For the text-containing cell, return its midpoint in (X, Y) coordinate format. 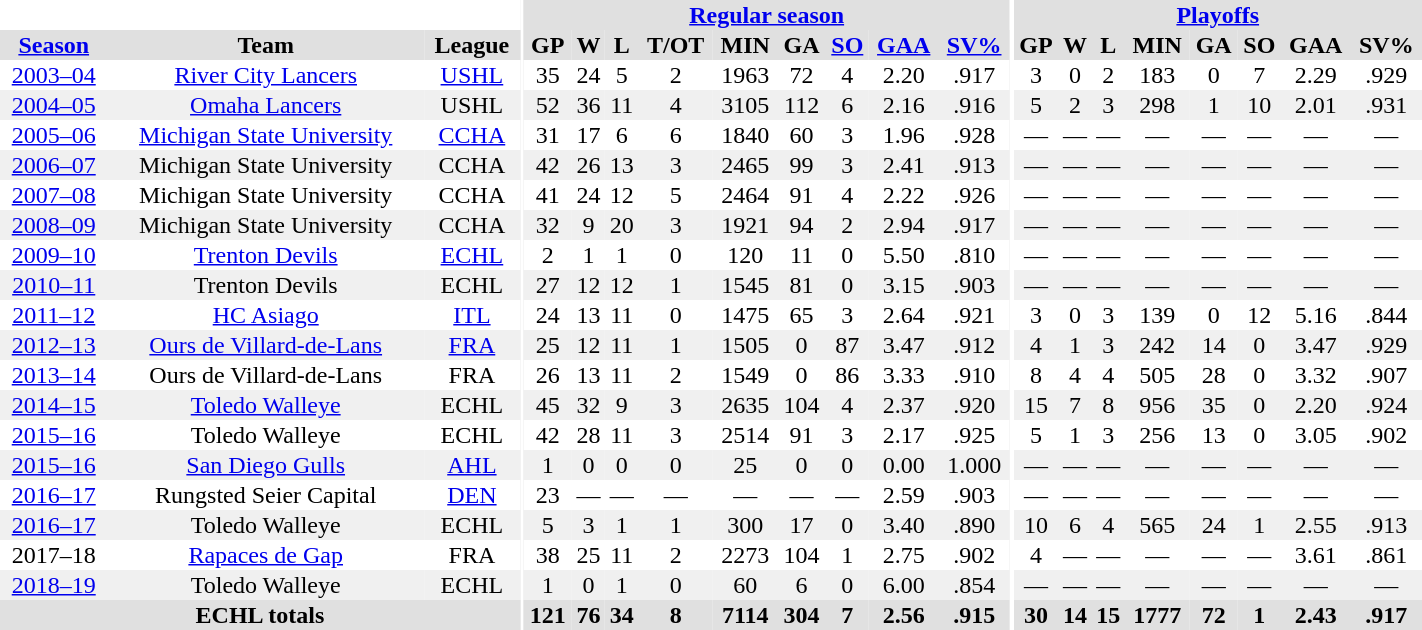
.920 (974, 405)
2.55 (1316, 525)
2.56 (904, 615)
.844 (1386, 315)
.931 (1386, 105)
300 (746, 525)
86 (848, 375)
27 (548, 285)
87 (848, 345)
.926 (974, 195)
2.75 (904, 555)
94 (802, 225)
505 (1158, 375)
3.05 (1316, 435)
2005–06 (54, 135)
81 (802, 285)
3105 (746, 105)
.854 (974, 585)
Omaha Lancers (266, 105)
River City Lancers (266, 75)
2011–12 (54, 315)
2465 (746, 165)
0.00 (904, 465)
2009–10 (54, 255)
2.64 (904, 315)
1840 (746, 135)
Rapaces de Gap (266, 555)
.910 (974, 375)
.915 (974, 615)
139 (1158, 315)
112 (802, 105)
242 (1158, 345)
2.17 (904, 435)
2.37 (904, 405)
20 (622, 225)
121 (548, 615)
6.00 (904, 585)
2012–13 (54, 345)
2635 (746, 405)
3.33 (904, 375)
256 (1158, 435)
Regular season (767, 15)
.921 (974, 315)
2007–08 (54, 195)
7114 (746, 615)
2013–14 (54, 375)
League (472, 45)
.928 (974, 135)
2.59 (904, 495)
ECHL totals (260, 615)
1.96 (904, 135)
2003–04 (54, 75)
65 (802, 315)
3.61 (1316, 555)
1777 (1158, 615)
1.000 (974, 465)
HC Asiago (266, 315)
AHL (472, 465)
Rungsted Seier Capital (266, 495)
2.22 (904, 195)
30 (1036, 615)
31 (548, 135)
2.29 (1316, 75)
5.50 (904, 255)
76 (588, 615)
.924 (1386, 405)
1475 (746, 315)
2.43 (1316, 615)
565 (1158, 525)
2014–15 (54, 405)
2004–05 (54, 105)
Season (54, 45)
99 (802, 165)
298 (1158, 105)
.810 (974, 255)
Playoffs (1218, 15)
3.32 (1316, 375)
45 (548, 405)
.916 (974, 105)
41 (548, 195)
Team (266, 45)
.890 (974, 525)
2.41 (904, 165)
.925 (974, 435)
2.01 (1316, 105)
2017–18 (54, 555)
2273 (746, 555)
San Diego Gulls (266, 465)
DEN (472, 495)
1505 (746, 345)
2.94 (904, 225)
36 (588, 105)
2514 (746, 435)
304 (802, 615)
T/OT (676, 45)
183 (1158, 75)
.912 (974, 345)
52 (548, 105)
956 (1158, 405)
.907 (1386, 375)
5.16 (1316, 315)
2.16 (904, 105)
2464 (746, 195)
2018–19 (54, 585)
1921 (746, 225)
1545 (746, 285)
2006–07 (54, 165)
34 (622, 615)
23 (548, 495)
3.15 (904, 285)
2008–09 (54, 225)
1963 (746, 75)
3.40 (904, 525)
38 (548, 555)
.861 (1386, 555)
2010–11 (54, 285)
ITL (472, 315)
120 (746, 255)
1549 (746, 375)
